Search for the cell housing the specified text and yield its (x, y) center coordinate. 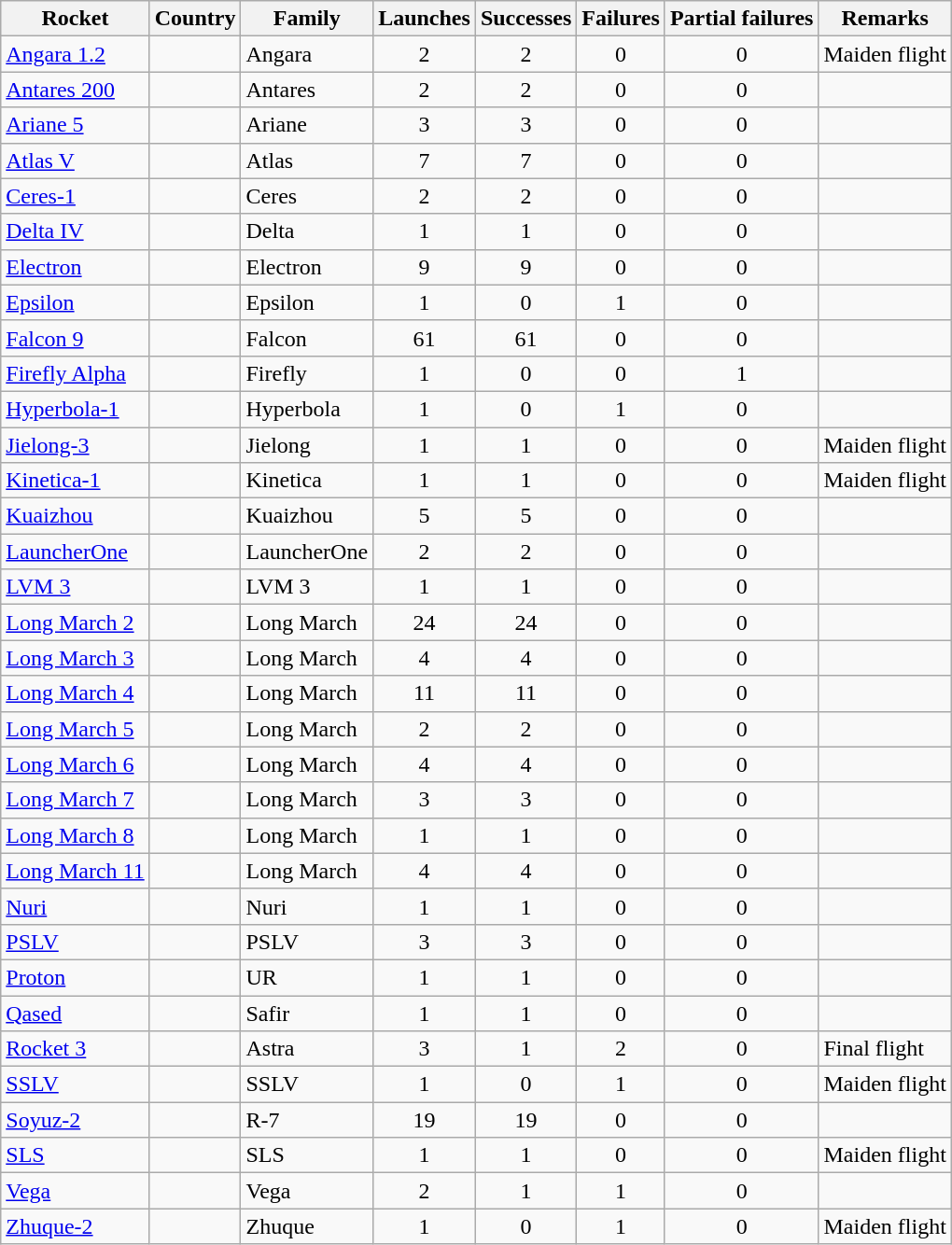
Falcon (307, 338)
Failures (622, 19)
Ariane 5 (75, 125)
Atlas V (75, 161)
Kinetica (307, 481)
Partial failures (741, 19)
Falcon 9 (75, 338)
Family (307, 19)
Ariane (307, 125)
Long March 6 (75, 764)
Delta (307, 231)
Zhuque (307, 1226)
Remarks (885, 19)
R-7 (307, 1120)
Final flight (885, 1049)
Long March 5 (75, 729)
Country (195, 19)
UR (307, 977)
Jielong (307, 445)
Long March 11 (75, 871)
Successes (525, 19)
Astra (307, 1049)
Safir (307, 1013)
Jielong-3 (75, 445)
Ceres (307, 196)
Antares 200 (75, 90)
Rocket 3 (75, 1049)
Launches (425, 19)
Antares (307, 90)
Hyperbola-1 (75, 409)
Atlas (307, 161)
Soyuz-2 (75, 1120)
Angara (307, 54)
Qased (75, 1013)
Angara 1.2 (75, 54)
Long March 8 (75, 835)
Hyperbola (307, 409)
Long March 7 (75, 800)
Long March 3 (75, 658)
Delta IV (75, 231)
Long March 2 (75, 622)
Zhuque-2 (75, 1226)
Firefly (307, 373)
Kinetica-1 (75, 481)
Ceres-1 (75, 196)
Proton (75, 977)
Rocket (75, 19)
Firefly Alpha (75, 373)
Long March 4 (75, 693)
